Return (x, y) of the center of cell containing provided text 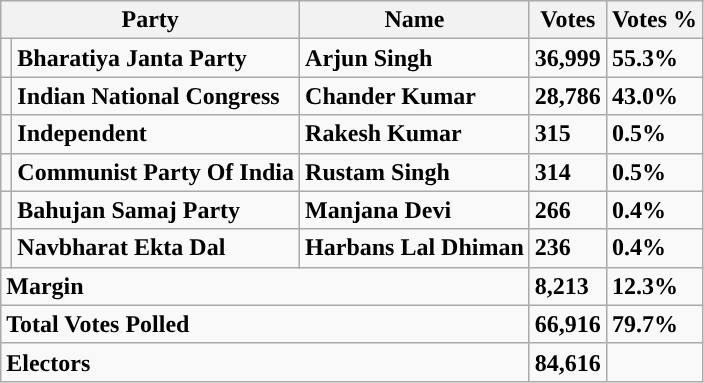
12.3% (654, 286)
Rakesh Kumar (415, 134)
314 (568, 172)
Votes (568, 20)
266 (568, 210)
236 (568, 248)
Total Votes Polled (266, 324)
Indian National Congress (156, 96)
36,999 (568, 58)
Bahujan Samaj Party (156, 210)
43.0% (654, 96)
Chander Kumar (415, 96)
Manjana Devi (415, 210)
Rustam Singh (415, 172)
28,786 (568, 96)
Bharatiya Janta Party (156, 58)
Electors (266, 362)
Votes % (654, 20)
8,213 (568, 286)
Name (415, 20)
Communist Party Of India (156, 172)
Independent (156, 134)
Party (150, 20)
66,916 (568, 324)
315 (568, 134)
55.3% (654, 58)
Harbans Lal Dhiman (415, 248)
Margin (266, 286)
79.7% (654, 324)
84,616 (568, 362)
Arjun Singh (415, 58)
Navbharat Ekta Dal (156, 248)
